Output the [x, y] coordinate of the center of the cell containing the given text.  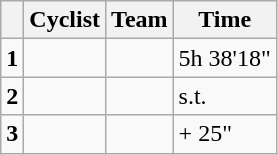
Cyclist [65, 20]
Team [140, 20]
+ 25" [224, 134]
Time [224, 20]
1 [12, 58]
s.t. [224, 96]
3 [12, 134]
2 [12, 96]
5h 38'18" [224, 58]
